Search for the cell housing the specified text and yield its [X, Y] center coordinate. 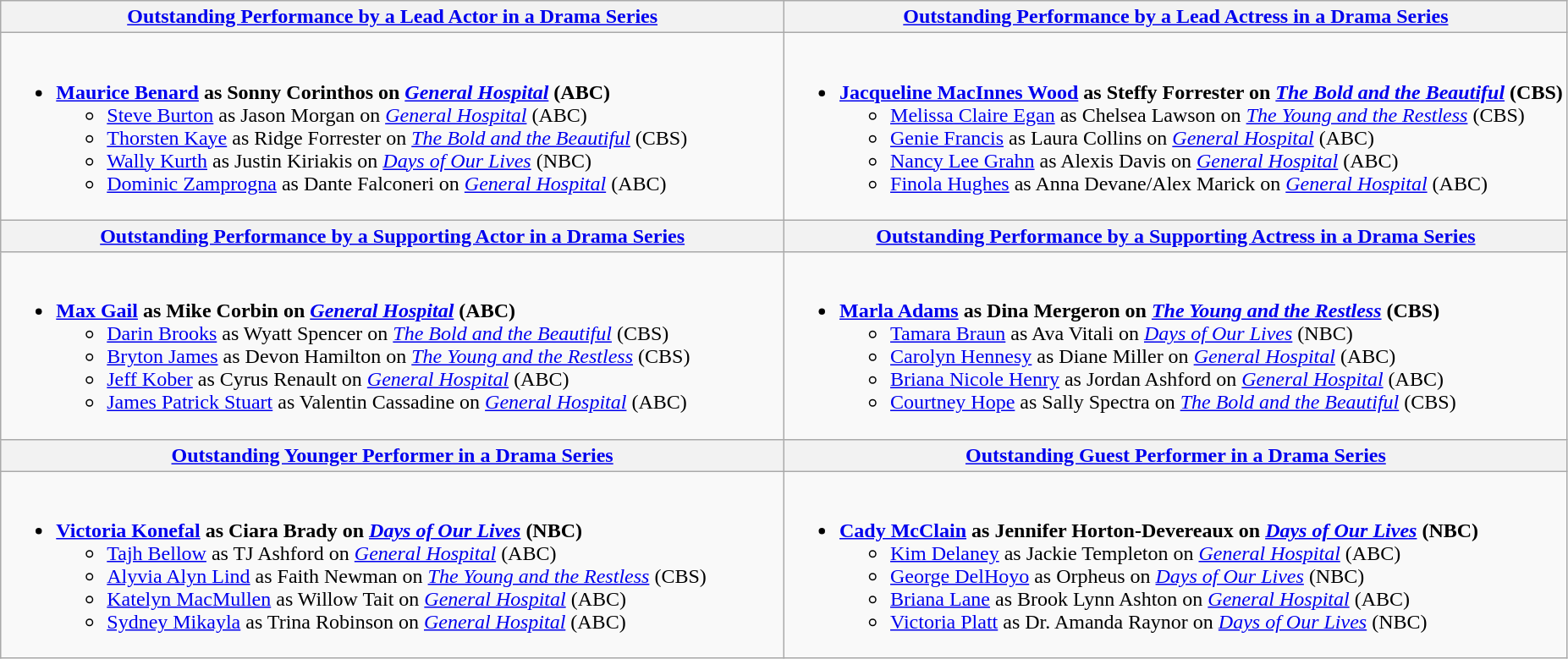
Outstanding Performance by a Lead Actor in a Drama Series [393, 17]
Outstanding Guest Performer in a Drama Series [1176, 455]
Outstanding Performance by a Supporting Actress in a Drama Series [1176, 236]
Outstanding Performance by a Supporting Actor in a Drama Series [393, 236]
Outstanding Younger Performer in a Drama Series [393, 455]
Outstanding Performance by a Lead Actress in a Drama Series [1176, 17]
